Detect which cell encompasses the target text, then output its (X, Y) center coordinate. 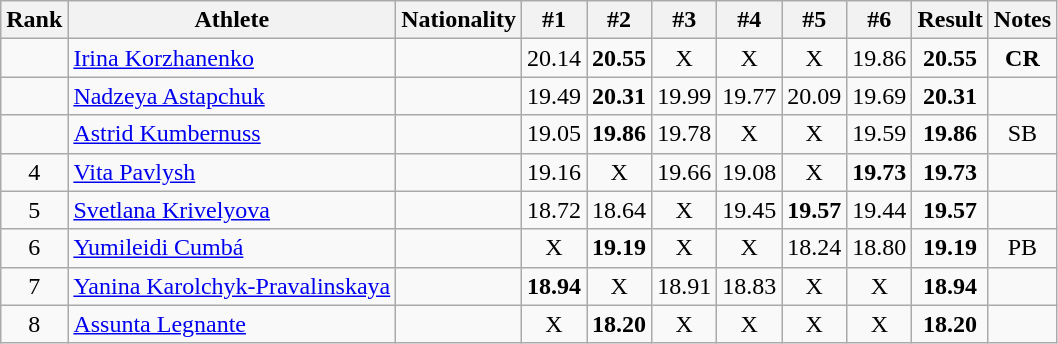
19.69 (880, 96)
19.16 (554, 172)
#5 (814, 20)
19.77 (750, 96)
18.64 (620, 210)
7 (34, 286)
18.24 (814, 248)
19.08 (750, 172)
19.78 (684, 134)
4 (34, 172)
Assunta Legnante (232, 324)
#6 (880, 20)
Result (950, 20)
SB (1022, 134)
19.45 (750, 210)
19.66 (684, 172)
8 (34, 324)
#4 (750, 20)
18.80 (880, 248)
19.99 (684, 96)
PB (1022, 248)
Nadzeya Astapchuk (232, 96)
Irina Korzhanenko (232, 58)
20.09 (814, 96)
19.44 (880, 210)
Astrid Kumbernuss (232, 134)
Athlete (232, 20)
18.91 (684, 286)
#2 (620, 20)
Yumileidi Cumbá (232, 248)
CR (1022, 58)
19.59 (880, 134)
19.49 (554, 96)
Svetlana Krivelyova (232, 210)
Nationality (459, 20)
Vita Pavlysh (232, 172)
Yanina Karolchyk-Pravalinskaya (232, 286)
Rank (34, 20)
Notes (1022, 20)
#1 (554, 20)
#3 (684, 20)
18.72 (554, 210)
5 (34, 210)
6 (34, 248)
20.14 (554, 58)
19.05 (554, 134)
18.83 (750, 286)
